Detect which cell encompasses the target text, then output its (x, y) center coordinate. 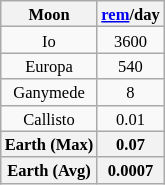
Earth (Max) (50, 144)
rem/day (130, 14)
540 (130, 66)
0.01 (130, 118)
3600 (130, 40)
Europa (50, 66)
Io (50, 40)
8 (130, 92)
Callisto (50, 118)
Ganymede (50, 92)
0.0007 (130, 170)
Earth (Avg) (50, 170)
Moon (50, 14)
0.07 (130, 144)
